Pinpoint the cell where the given text exists, returning its [X, Y] midpoint coordinate. 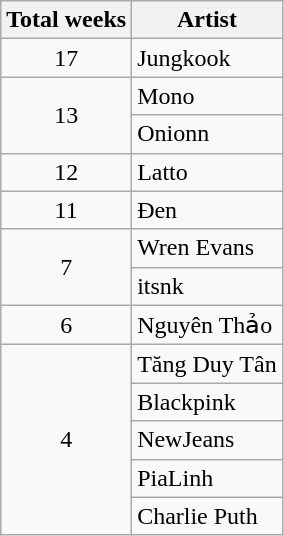
Latto [208, 172]
Total weeks [66, 20]
Onionn [208, 134]
12 [66, 172]
itsnk [208, 286]
Jungkook [208, 58]
Charlie Puth [208, 516]
6 [66, 325]
Nguyên Thảo [208, 325]
Wren Evans [208, 248]
4 [66, 440]
Đen [208, 210]
PiaLinh [208, 478]
7 [66, 267]
13 [66, 115]
11 [66, 210]
Tăng Duy Tân [208, 364]
Mono [208, 96]
Artist [208, 20]
NewJeans [208, 440]
17 [66, 58]
Blackpink [208, 402]
